Provide the [x, y] coordinate of the cell's center where the given text is located.  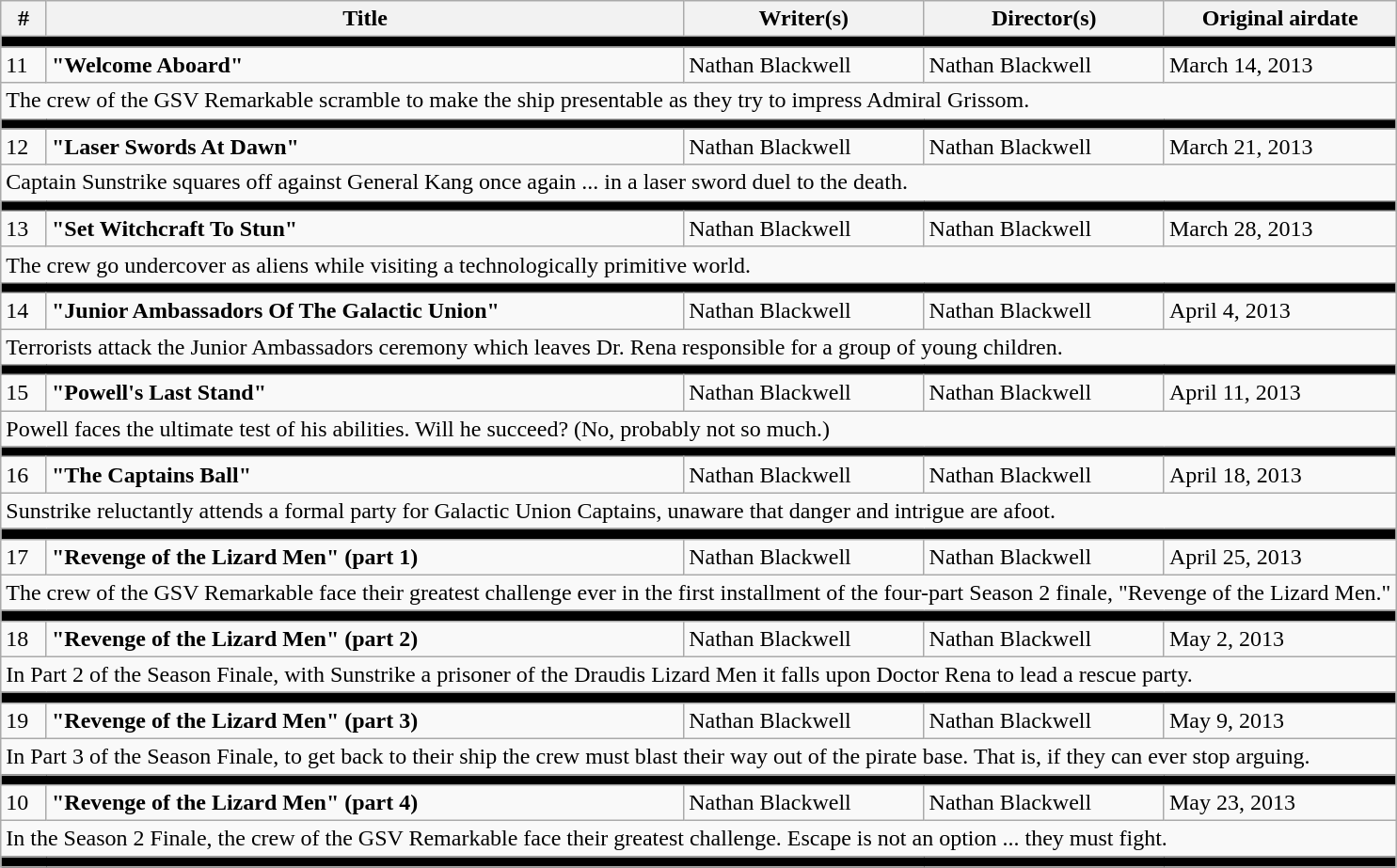
"Laser Swords At Dawn" [365, 147]
10 [24, 803]
"Revenge of the Lizard Men" (part 1) [365, 557]
The crew go undercover as aliens while visiting a technologically primitive world. [698, 264]
Powell faces the ultimate test of his abilities. Will he succeed? (No, probably not so much.) [698, 429]
17 [24, 557]
"The Captains Ball" [365, 475]
"Powell's Last Stand" [365, 393]
May 23, 2013 [1279, 803]
"Welcome Aboard" [365, 65]
March 21, 2013 [1279, 147]
Original airdate [1279, 19]
Title [365, 19]
The crew of the GSV Remarkable scramble to make the ship presentable as they try to impress Admiral Grissom. [698, 101]
12 [24, 147]
March 28, 2013 [1279, 229]
"Revenge of the Lizard Men" (part 4) [365, 803]
May 2, 2013 [1279, 639]
14 [24, 310]
"Set Witchcraft To Stun" [365, 229]
In Part 2 of the Season Finale, with Sunstrike a prisoner of the Draudis Lizard Men it falls upon Doctor Rena to lead a rescue party. [698, 674]
April 11, 2013 [1279, 393]
15 [24, 393]
"Revenge of the Lizard Men" (part 3) [365, 720]
April 18, 2013 [1279, 475]
April 25, 2013 [1279, 557]
May 9, 2013 [1279, 720]
18 [24, 639]
13 [24, 229]
March 14, 2013 [1279, 65]
Sunstrike reluctantly attends a formal party for Galactic Union Captains, unaware that danger and intrigue are afoot. [698, 511]
# [24, 19]
Director(s) [1044, 19]
11 [24, 65]
Writer(s) [803, 19]
"Revenge of the Lizard Men" (part 2) [365, 639]
"Junior Ambassadors Of The Galactic Union" [365, 310]
April 4, 2013 [1279, 310]
In the Season 2 Finale, the crew of the GSV Remarkable face their greatest challenge. Escape is not an option ... they must fight. [698, 839]
Captain Sunstrike squares off against General Kang once again ... in a laser sword duel to the death. [698, 182]
19 [24, 720]
16 [24, 475]
Terrorists attack the Junior Ambassadors ceremony which leaves Dr. Rena responsible for a group of young children. [698, 347]
